Output the (x, y) coordinate of the center of the cell containing the given text.  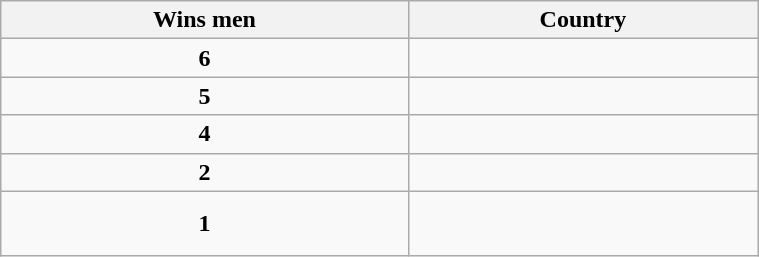
Wins men (204, 20)
2 (204, 172)
1 (204, 224)
Country (582, 20)
4 (204, 134)
6 (204, 58)
5 (204, 96)
